From the cell containing the given text, extract its center point as (x, y) coordinate. 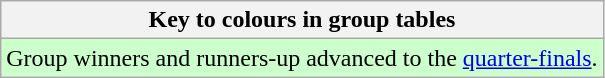
Group winners and runners-up advanced to the quarter-finals. (302, 58)
Key to colours in group tables (302, 20)
